Return the (X, Y) coordinate for the center point of the cell that contains the specified text.  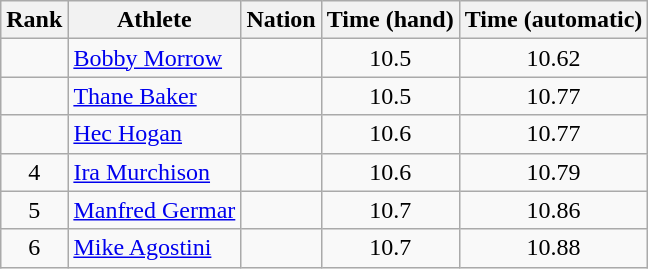
Nation (281, 20)
10.79 (554, 172)
Hec Hogan (154, 134)
Time (automatic) (554, 20)
Time (hand) (390, 20)
Thane Baker (154, 96)
Bobby Morrow (154, 58)
5 (34, 210)
4 (34, 172)
6 (34, 248)
10.62 (554, 58)
Manfred Germar (154, 210)
Athlete (154, 20)
10.88 (554, 248)
Ira Murchison (154, 172)
Rank (34, 20)
Mike Agostini (154, 248)
10.86 (554, 210)
